Detect which cell encompasses the target text, then output its [x, y] center coordinate. 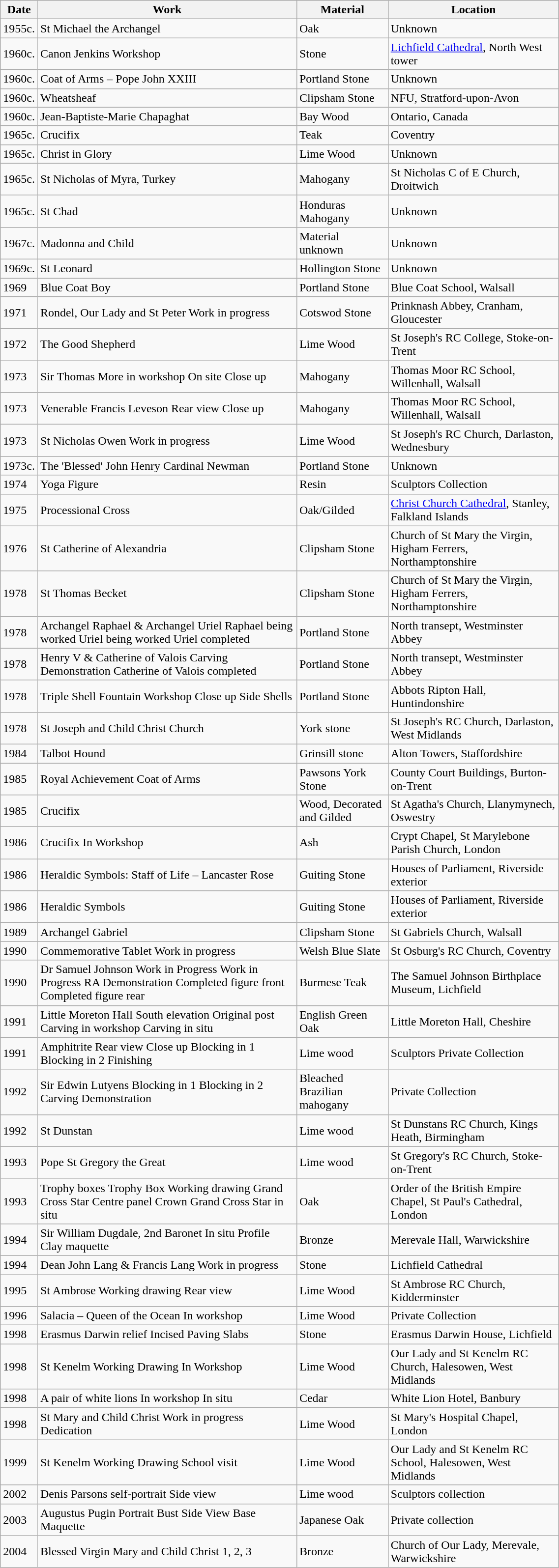
The Good Shepherd [167, 345]
Order of the British Empire Chapel, St Paul's Cathedral, London [473, 1201]
NFU, Stratford-upon-Avon [473, 98]
Archangel Gabriel [167, 932]
Henry V & Catherine of Valois Carving Demonstration Catherine of Valois completed [167, 664]
Augustus Pugin Portrait Bust Side View Base Maquette [167, 1519]
Little Moreton Hall, Cheshire [473, 1021]
1969 [19, 287]
Private collection [473, 1519]
St Joseph's RC College, Stoke-on-Trent [473, 345]
Canon Jenkins Workshop [167, 54]
St Joseph and Child Christ Church [167, 728]
Rondel, Our Lady and St Peter Work in progress [167, 313]
Erasmus Darwin House, Lichfield [473, 1335]
1955c. [19, 29]
Date [19, 10]
St Catherine of Alexandria [167, 548]
St Gregory's RC Church, Stoke-on-Trent [473, 1163]
St Ambrose RC Church, Kidderminster [473, 1290]
St Ambrose Working drawing Rear view [167, 1290]
Heraldic Symbols [167, 907]
Merevale Hall, Warwickshire [473, 1239]
1996 [19, 1316]
Crucifix In Workshop [167, 843]
Dr Samuel Johnson Work in Progress Work in Progress RA Demonstration Completed figure front Completed figure rear [167, 983]
St Chad [167, 211]
2003 [19, 1519]
Pawsons York Stone [342, 778]
Talbot Hound [167, 753]
Ontario, Canada [473, 116]
Location [473, 10]
The Samuel Johnson Birthplace Museum, Lichfield [473, 983]
Trophy boxes Trophy Box Working drawing Grand Cross Star Centre panel Crown Grand Cross Star in situ [167, 1201]
Denis Parsons self-portrait Side view [167, 1494]
2002 [19, 1494]
Cedar [342, 1398]
St Joseph's RC Church, Darlaston, West Midlands [473, 728]
Sir William Dugdale, 2nd Baronet In situ Profile Clay maquette [167, 1239]
English Green Oak [342, 1021]
1971 [19, 313]
St Kenelm Working Drawing In Workshop [167, 1367]
St Kenelm Working Drawing School visit [167, 1462]
1999 [19, 1462]
Teak [342, 135]
Pope St Gregory the Great [167, 1163]
St Michael the Archangel [167, 29]
Grinsill stone [342, 753]
Sir Edwin Lutyens Blocking in 1 Blocking in 2 Carving Demonstration [167, 1092]
St Thomas Becket [167, 594]
Sculptors Private Collection [473, 1054]
St Gabriels Church, Walsall [473, 932]
Coat of Arms – Pope John XXIII [167, 79]
Church of Our Lady, Merevale, Warwickshire [473, 1552]
Work [167, 10]
Wood, Decorated and Gilded [342, 811]
Dean John Lang & Francis Lang Work in progress [167, 1265]
Sculptors collection [473, 1494]
St Joseph's RC Church, Darlaston, Wednesbury [473, 440]
St Nicholas of Myra, Turkey [167, 179]
1973c. [19, 466]
Prinknash Abbey, Cranham, Gloucester [473, 313]
Erasmus Darwin relief Incised Paving Slabs [167, 1335]
Processional Cross [167, 510]
Jean-Baptiste-Marie Chapaghat [167, 116]
Blue Coat Boy [167, 287]
York stone [342, 728]
St Mary and Child Christ Work in progress Dedication [167, 1424]
Ash [342, 843]
1976 [19, 548]
Sir Thomas More in workshop On site Close up [167, 376]
Our Lady and St Kenelm RC Church, Halesowen, West Midlands [473, 1367]
Cotswod Stone [342, 313]
Bay Wood [342, 116]
Crypt Chapel, St Marylebone Parish Church, London [473, 843]
Resin [342, 485]
Lichfield Cathedral, North West tower [473, 54]
Material [342, 10]
Christ in Glory [167, 154]
St Dunstans RC Church, Kings Heath, Birmingham [473, 1130]
Venerable Francis Leveson Rear view Close up [167, 409]
Christ Church Cathedral, Stanley, Falkland Islands [473, 510]
Wheatsheaf [167, 98]
St Osburg's RC Church, Coventry [473, 951]
Honduras Mahogany [342, 211]
2004 [19, 1552]
Triple Shell Fountain Workshop Close up Side Shells [167, 696]
Bleached Brazilian mahogany [342, 1092]
St Leonard [167, 268]
County Court Buildings, Burton-on-Trent [473, 778]
Archangel Raphael & Archangel Uriel Raphael being worked Uriel being worked Uriel completed [167, 632]
St Mary's Hospital Chapel, London [473, 1424]
Madonna and Child [167, 243]
Abbots Ripton Hall, Huntindonshire [473, 696]
St Nicholas C of E Church, Droitwich [473, 179]
Royal Achievement Coat of Arms [167, 778]
1975 [19, 510]
Salacia – Queen of the Ocean In workshop [167, 1316]
Material unknown [342, 243]
Amphitrite Rear view Close up Blocking in 1 Blocking in 2 Finishing [167, 1054]
Japanese Oak [342, 1519]
1989 [19, 932]
Heraldic Symbols: Staff of Life – Lancaster Rose [167, 875]
Commemorative Tablet Work in progress [167, 951]
Lichfield Cathedral [473, 1265]
Blue Coat School, Walsall [473, 287]
Blessed Virgin Mary and Child Christ 1, 2, 3 [167, 1552]
1995 [19, 1290]
Hollington Stone [342, 268]
Alton Towers, Staffordshire [473, 753]
St Nicholas Owen Work in progress [167, 440]
1972 [19, 345]
Yoga Figure [167, 485]
1974 [19, 485]
Little Moreton Hall South elevation Original post Carving in workshop Carving in situ [167, 1021]
St Agatha's Church, Llanymynech, Oswestry [473, 811]
Sculptors Collection [473, 485]
1969c. [19, 268]
The 'Blessed' John Henry Cardinal Newman [167, 466]
Coventry [473, 135]
White Lion Hotel, Banbury [473, 1398]
1984 [19, 753]
St Dunstan [167, 1130]
Oak/Gilded [342, 510]
1967c. [19, 243]
Welsh Blue Slate [342, 951]
Our Lady and St Kenelm RC School, Halesowen, West Midlands [473, 1462]
Burmese Teak [342, 983]
A pair of white lions In workshop In situ [167, 1398]
